Determine the [x, y] coordinate at the center of the cell enclosing the given text.  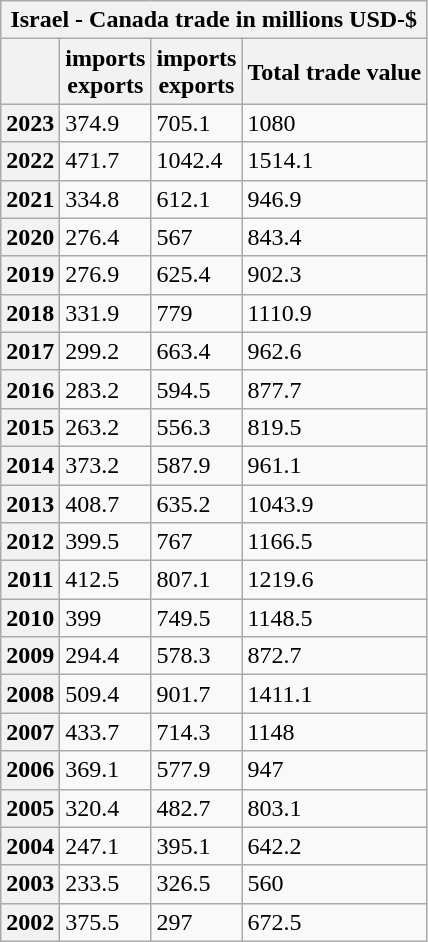
2013 [30, 503]
276.4 [106, 237]
2011 [30, 580]
2003 [30, 884]
2018 [30, 313]
1148 [334, 732]
369.1 [106, 770]
374.9 [106, 123]
326.5 [196, 884]
Israel - Canada trade in millions USD-$ [214, 20]
556.3 [196, 427]
2016 [30, 389]
283.2 [106, 389]
749.5 [196, 618]
947 [334, 770]
331.9 [106, 313]
408.7 [106, 503]
902.3 [334, 275]
2002 [30, 922]
299.2 [106, 351]
946.9 [334, 199]
2020 [30, 237]
1043.9 [334, 503]
872.7 [334, 656]
2022 [30, 161]
1514.1 [334, 161]
961.1 [334, 465]
901.7 [196, 694]
877.7 [334, 389]
767 [196, 542]
399.5 [106, 542]
962.6 [334, 351]
807.1 [196, 580]
567 [196, 237]
578.3 [196, 656]
2007 [30, 732]
2014 [30, 465]
642.2 [334, 846]
1080 [334, 123]
1219.6 [334, 580]
2005 [30, 808]
635.2 [196, 503]
297 [196, 922]
779 [196, 313]
560 [334, 884]
294.4 [106, 656]
1166.5 [334, 542]
263.2 [106, 427]
2008 [30, 694]
2012 [30, 542]
412.5 [106, 580]
395.1 [196, 846]
843.4 [334, 237]
276.9 [106, 275]
2019 [30, 275]
625.4 [196, 275]
663.4 [196, 351]
233.5 [106, 884]
594.5 [196, 389]
433.7 [106, 732]
Total trade value [334, 72]
2023 [30, 123]
577.9 [196, 770]
1148.5 [334, 618]
612.1 [196, 199]
1411.1 [334, 694]
705.1 [196, 123]
1042.4 [196, 161]
587.9 [196, 465]
2015 [30, 427]
482.7 [196, 808]
672.5 [334, 922]
375.5 [106, 922]
2009 [30, 656]
334.8 [106, 199]
373.2 [106, 465]
2021 [30, 199]
509.4 [106, 694]
471.7 [106, 161]
1110.9 [334, 313]
803.1 [334, 808]
714.3 [196, 732]
2017 [30, 351]
247.1 [106, 846]
399 [106, 618]
2010 [30, 618]
320.4 [106, 808]
819.5 [334, 427]
2006 [30, 770]
2004 [30, 846]
